Detect which cell encompasses the target text, then output its [x, y] center coordinate. 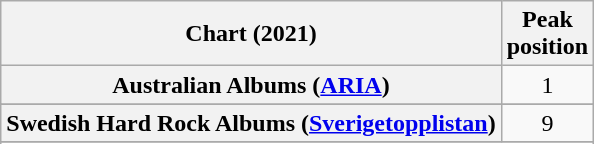
9 [547, 123]
Chart (2021) [251, 34]
Peakposition [547, 34]
Swedish Hard Rock Albums (Sverigetopplistan) [251, 123]
1 [547, 85]
Australian Albums (ARIA) [251, 85]
